Return the (x, y) coordinate for the center point of the cell that contains the specified text.  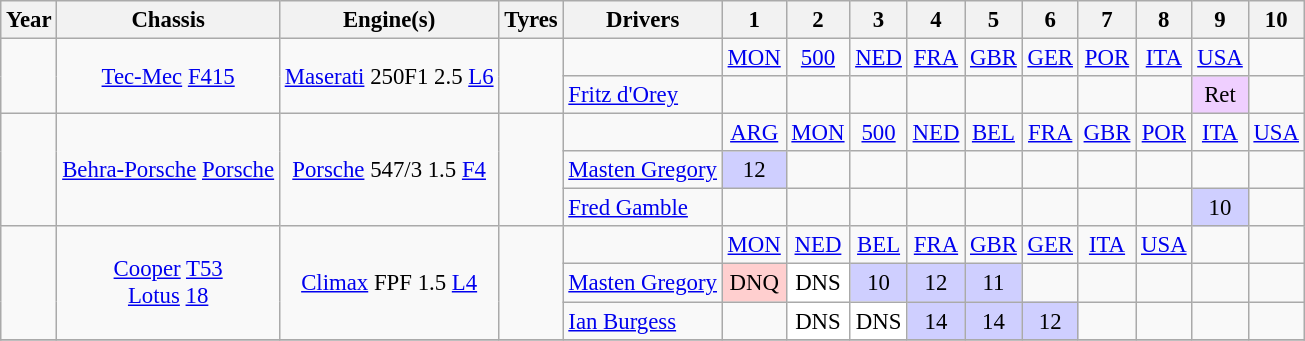
Maserati 250F1 2.5 L6 (388, 76)
8 (1164, 20)
4 (936, 20)
9 (1220, 20)
Tyres (531, 20)
Tec-Mec F415 (168, 76)
3 (878, 20)
Climax FPF 1.5 L4 (388, 282)
5 (994, 20)
Ret (1220, 95)
Cooper T53Lotus 18 (168, 282)
6 (1050, 20)
Ian Burgess (642, 321)
11 (994, 283)
Fred Gamble (642, 208)
2 (818, 20)
Chassis (168, 20)
7 (1106, 20)
Engine(s) (388, 20)
DNQ (754, 283)
Fritz d'Orey (642, 95)
1 (754, 20)
Behra-Porsche Porsche (168, 170)
Porsche 547/3 1.5 F4 (388, 170)
Drivers (642, 20)
ARG (754, 133)
Year (29, 20)
